Return [x, y] of the center of cell containing provided text 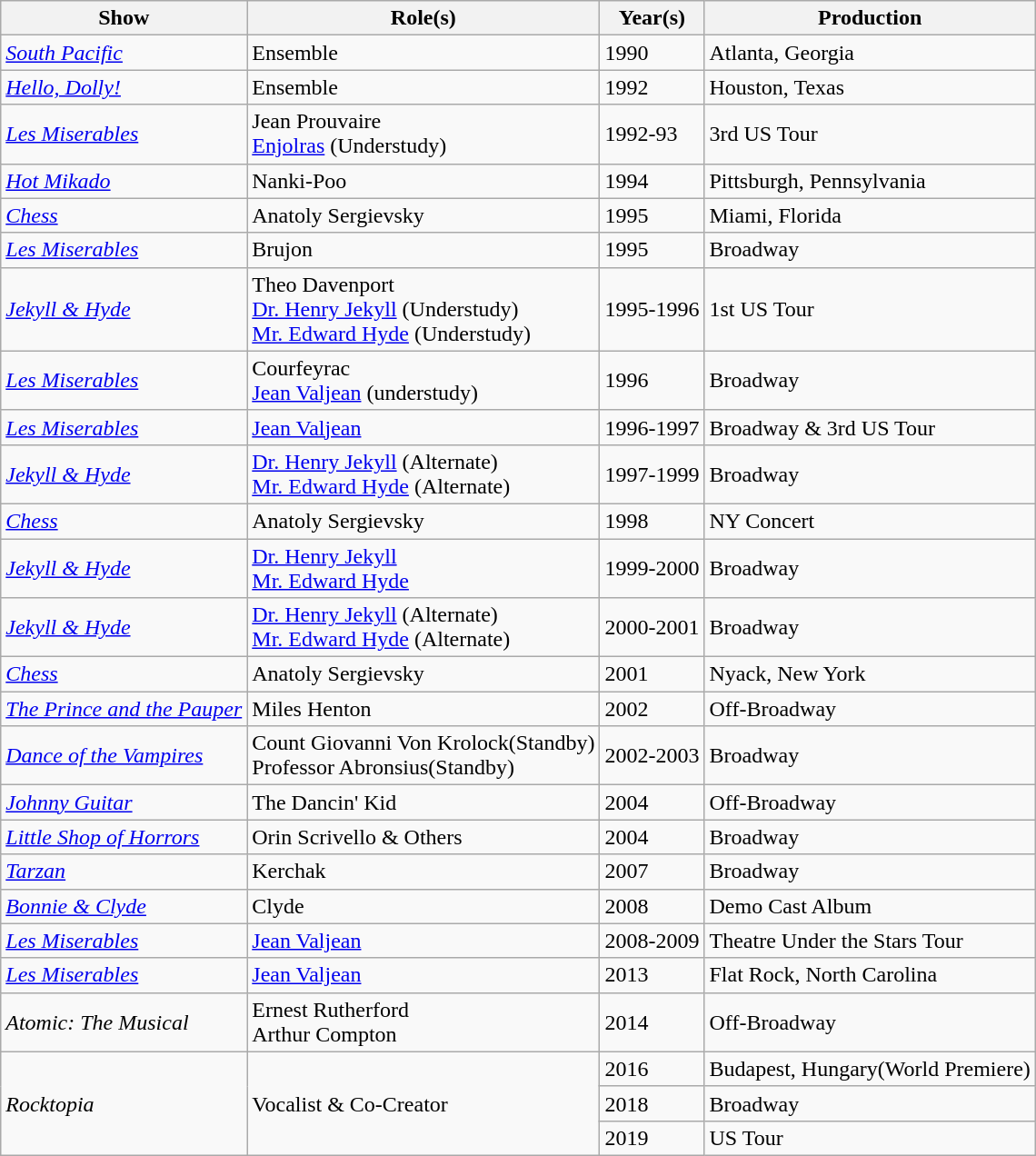
2016 [652, 1069]
Budapest, Hungary(World Premiere) [870, 1069]
1994 [652, 181]
US Tour [870, 1138]
Year(s) [652, 18]
Nyack, New York [870, 674]
2007 [652, 872]
1996-1997 [652, 427]
2002 [652, 709]
2019 [652, 1138]
Dance of the Vampires [124, 756]
Miles Henton [423, 709]
1998 [652, 521]
Orin Scrivello & Others [423, 837]
Show [124, 18]
1996 [652, 380]
South Pacific [124, 53]
1990 [652, 53]
1995-1996 [652, 309]
Theo DavenportDr. Henry Jekyll (Understudy)Mr. Edward Hyde (Understudy) [423, 309]
Clyde [423, 906]
Atlanta, Georgia [870, 53]
2008-2009 [652, 941]
2002-2003 [652, 756]
Demo Cast Album [870, 906]
Hello, Dolly! [124, 87]
Theatre Under the Stars Tour [870, 941]
NY Concert [870, 521]
Houston, Texas [870, 87]
Miami, Florida [870, 215]
Pittsburgh, Pennsylvania [870, 181]
Flat Rock, North Carolina [870, 975]
Atomic: The Musical [124, 1021]
Ernest RutherfordArthur Compton [423, 1021]
Broadway & 3rd US Tour [870, 427]
Brujon [423, 250]
1992-93 [652, 135]
CourfeyracJean Valjean (understudy) [423, 380]
1st US Tour [870, 309]
2008 [652, 906]
Dr. Henry JekyllMr. Edward Hyde [423, 567]
Production [870, 18]
1999-2000 [652, 567]
The Dancin' Kid [423, 802]
Little Shop of Horrors [124, 837]
Nanki-Poo [423, 181]
Role(s) [423, 18]
Count Giovanni Von Krolock(Standby)Professor Abronsius(Standby) [423, 756]
1997-1999 [652, 474]
The Prince and the Pauper [124, 709]
Kerchak [423, 872]
Hot Mikado [124, 181]
Johnny Guitar [124, 802]
2000-2001 [652, 627]
Vocalist & Co-Creator [423, 1103]
2001 [652, 674]
Tarzan [124, 872]
2014 [652, 1021]
3rd US Tour [870, 135]
Jean ProuvaireEnjolras (Understudy) [423, 135]
Bonnie & Clyde [124, 906]
2013 [652, 975]
2018 [652, 1103]
Rocktopia [124, 1103]
1992 [652, 87]
